For the text-containing cell, return its midpoint in (X, Y) coordinate format. 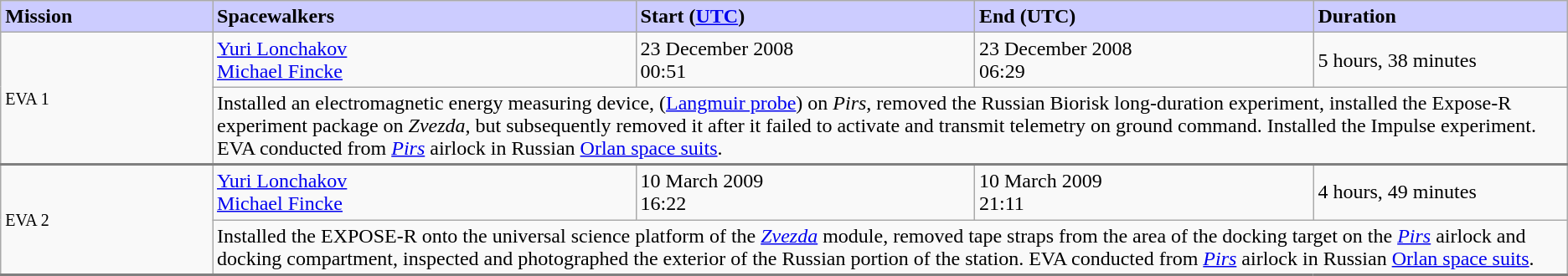
Start (UTC) (805, 17)
Mission (107, 17)
Duration (1441, 17)
EVA 1 (107, 99)
10 March 200921:11 (1143, 192)
23 December 200806:29 (1143, 60)
5 hours, 38 minutes (1441, 60)
4 hours, 49 minutes (1441, 192)
End (UTC) (1143, 17)
23 December 200800:51 (805, 60)
10 March 200916:22 (805, 192)
Spacewalkers (425, 17)
EVA 2 (107, 220)
